Scan for the cell matching the given text and deliver its [X, Y] coordinate at center. 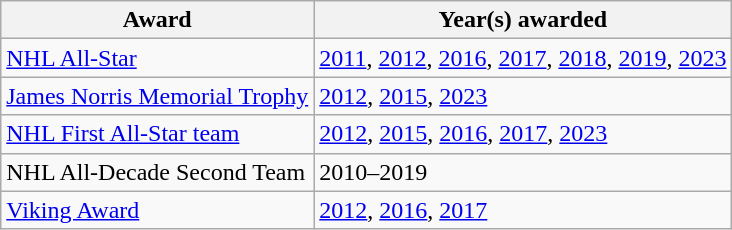
NHL All-Star [158, 58]
2012, 2015, 2016, 2017, 2023 [523, 134]
Award [158, 20]
NHL All-Decade Second Team [158, 172]
NHL First All-Star team [158, 134]
Year(s) awarded [523, 20]
James Norris Memorial Trophy [158, 96]
2011, 2012, 2016, 2017, 2018, 2019, 2023 [523, 58]
2010–2019 [523, 172]
2012, 2016, 2017 [523, 210]
2012, 2015, 2023 [523, 96]
Viking Award [158, 210]
